Extract the (x, y) coordinate from the center of the cell holding the provided text.  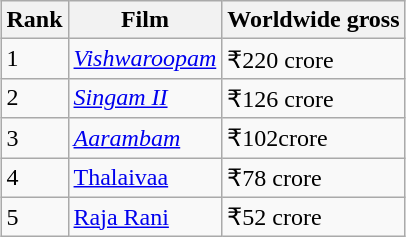
₹220 crore (314, 59)
Thalaivaa (145, 178)
Vishwaroopam (145, 59)
Singam II (145, 98)
1 (34, 59)
₹126 crore (314, 98)
3 (34, 138)
5 (34, 217)
₹78 crore (314, 178)
Rank (34, 20)
₹102crore (314, 138)
₹52 crore (314, 217)
2 (34, 98)
Worldwide gross (314, 20)
Film (145, 20)
Aarambam (145, 138)
Raja Rani (145, 217)
4 (34, 178)
